Provide the [X, Y] coordinate of the cell's center where the given text is located.  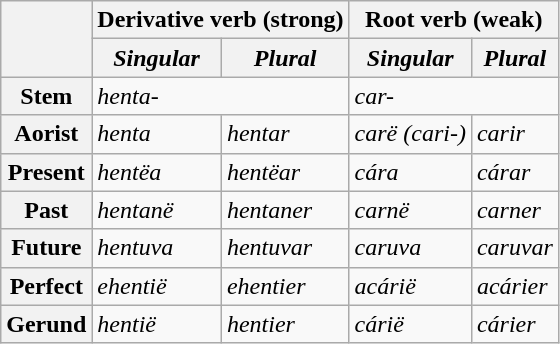
Stem [46, 96]
Root verb (weak) [454, 20]
ehentier [285, 286]
hentar [285, 134]
cárar [514, 172]
Derivative verb (strong) [220, 20]
Future [46, 248]
cárië [410, 324]
hentuvar [285, 248]
Gerund [46, 324]
Aorist [46, 134]
car- [454, 96]
Past [46, 210]
caruvar [514, 248]
hentië [157, 324]
hentuva [157, 248]
cára [410, 172]
ehentië [157, 286]
hentaner [285, 210]
hentëa [157, 172]
carner [514, 210]
henta- [220, 96]
hentier [285, 324]
Present [46, 172]
acárië [410, 286]
Perfect [46, 286]
acárier [514, 286]
caruva [410, 248]
henta [157, 134]
hentëar [285, 172]
carë (cari-) [410, 134]
hentanë [157, 210]
carir [514, 134]
cárier [514, 324]
carnë [410, 210]
